Find where the given text appears and provide that cell's center as [x, y] coordinate. 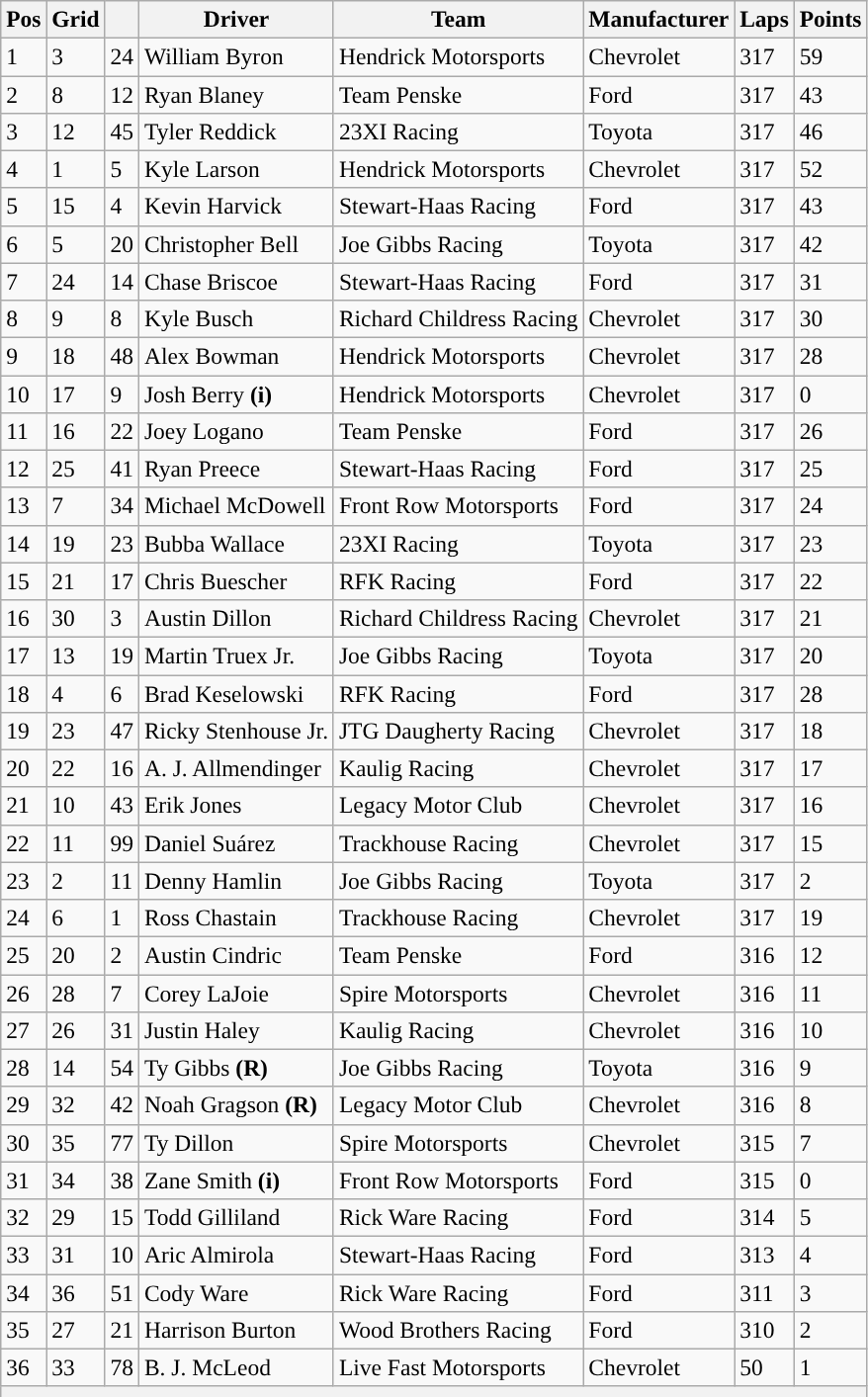
Corey LaJoie [235, 993]
99 [122, 843]
Driver [235, 19]
Josh Berry (i) [235, 393]
Michael McDowell [235, 506]
Kyle Larson [235, 169]
78 [122, 1367]
Live Fast Motorsports [458, 1367]
Grid [75, 19]
41 [122, 469]
Manufacturer [658, 19]
Ty Gibbs (R) [235, 1068]
Noah Gragson (R) [235, 1105]
46 [830, 131]
Zane Smith (i) [235, 1180]
William Byron [235, 56]
38 [122, 1180]
Team [458, 19]
Ryan Blaney [235, 94]
B. J. McLeod [235, 1367]
JTG Daugherty Racing [458, 731]
Cody Ware [235, 1292]
310 [765, 1330]
Todd Gilliland [235, 1217]
Laps [765, 19]
52 [830, 169]
Daniel Suárez [235, 843]
Ross Chastain [235, 917]
47 [122, 731]
59 [830, 56]
311 [765, 1292]
313 [765, 1255]
Kevin Harvick [235, 207]
54 [122, 1068]
Joey Logano [235, 431]
Harrison Burton [235, 1330]
Tyler Reddick [235, 131]
45 [122, 131]
Pos [24, 19]
77 [122, 1143]
Denny Hamlin [235, 881]
Chris Buescher [235, 581]
Austin Cindric [235, 955]
A. J. Allmendinger [235, 768]
Martin Truex Jr. [235, 655]
Points [830, 19]
Erik Jones [235, 806]
Ryan Preece [235, 469]
Wood Brothers Racing [458, 1330]
Ty Dillon [235, 1143]
Bubba Wallace [235, 544]
Chase Briscoe [235, 282]
Austin Dillon [235, 618]
Aric Almirola [235, 1255]
50 [765, 1367]
51 [122, 1292]
48 [122, 356]
Brad Keselowski [235, 693]
Kyle Busch [235, 318]
Christopher Bell [235, 244]
Alex Bowman [235, 356]
Justin Haley [235, 1030]
Ricky Stenhouse Jr. [235, 731]
314 [765, 1217]
